Determine the (x, y) coordinate at the center of the cell enclosing the given text.  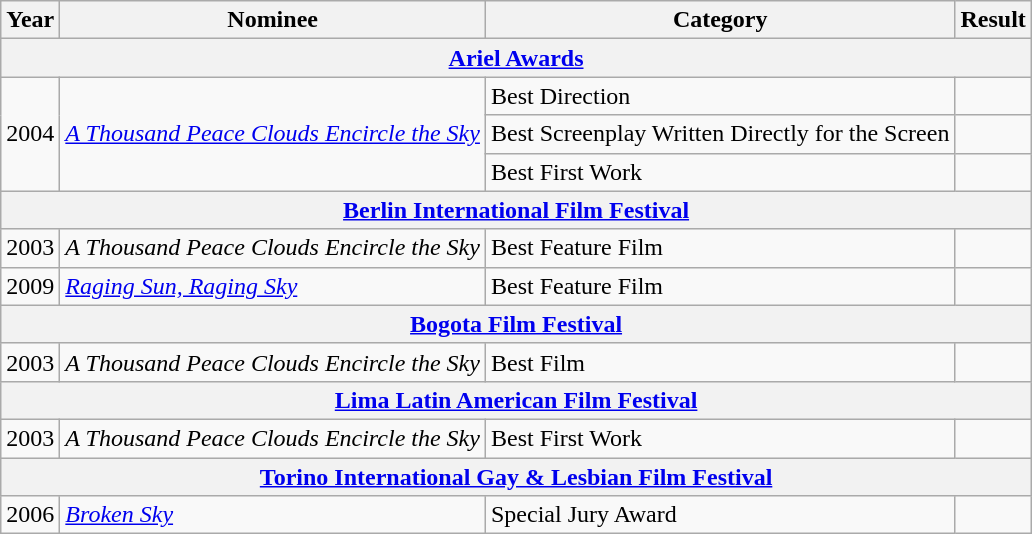
2009 (30, 286)
Ariel Awards (516, 58)
Best Direction (720, 96)
Broken Sky (273, 515)
Bogota Film Festival (516, 324)
Berlin International Film Festival (516, 210)
Result (993, 20)
2006 (30, 515)
Torino International Gay & Lesbian Film Festival (516, 477)
Best Film (720, 362)
Raging Sun, Raging Sky (273, 286)
Lima Latin American Film Festival (516, 400)
Best Screenplay Written Directly for the Screen (720, 134)
Year (30, 20)
Special Jury Award (720, 515)
Category (720, 20)
2004 (30, 134)
Nominee (273, 20)
